Scan for the cell matching the given text and deliver its (x, y) coordinate at center. 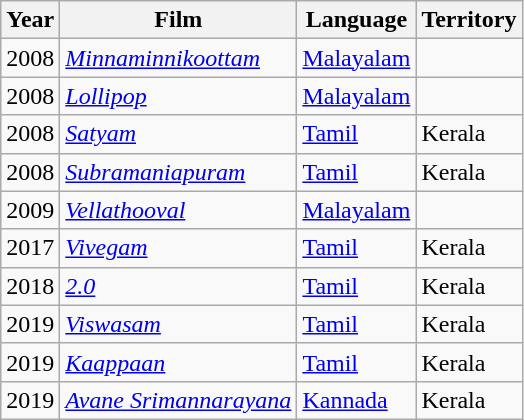
Minnaminnikoottam (178, 58)
Kaappaan (178, 362)
Film (178, 20)
2009 (30, 210)
Language (356, 20)
Territory (469, 20)
Lollipop (178, 96)
Year (30, 20)
2018 (30, 286)
2017 (30, 248)
Viswasam (178, 324)
Vellathooval (178, 210)
Subramaniapuram (178, 172)
Vivegam (178, 248)
Satyam (178, 134)
Avane Srimannarayana (178, 400)
2.0 (178, 286)
Kannada (356, 400)
